Search for the cell housing the specified text and yield its (x, y) center coordinate. 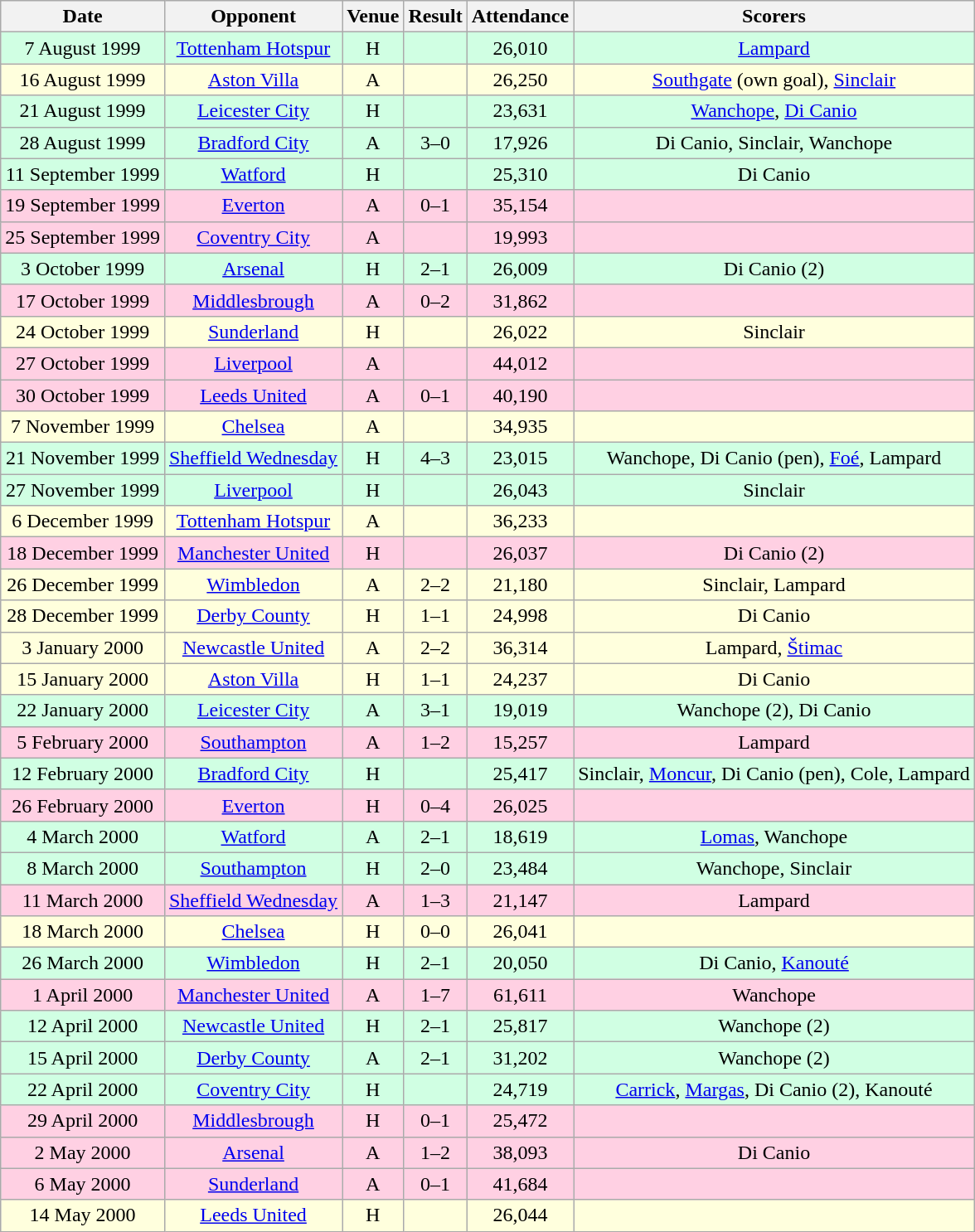
26,037 (520, 553)
6 May 2000 (83, 1184)
26,044 (520, 1215)
30 October 1999 (83, 395)
26,043 (520, 490)
0–2 (435, 300)
Lomas, Wanchope (774, 837)
25,417 (520, 774)
26 March 2000 (83, 963)
0–0 (435, 932)
3–1 (435, 711)
Wanchope, Di Canio (774, 111)
25,817 (520, 1026)
4–3 (435, 458)
26,010 (520, 48)
27 October 1999 (83, 363)
5 February 2000 (83, 742)
36,314 (520, 648)
24,237 (520, 679)
34,935 (520, 427)
21 August 1999 (83, 111)
3 January 2000 (83, 648)
Wanchope (2), Di Canio (774, 711)
18 March 2000 (83, 932)
24 October 1999 (83, 332)
22 April 2000 (83, 1089)
4 March 2000 (83, 837)
Southgate (own goal), Sinclair (774, 80)
8 March 2000 (83, 868)
26,025 (520, 805)
14 May 2000 (83, 1215)
25,310 (520, 174)
22 January 2000 (83, 711)
Sinclair, Moncur, Di Canio (pen), Cole, Lampard (774, 774)
26,041 (520, 932)
3 October 1999 (83, 269)
26,250 (520, 80)
1–3 (435, 900)
11 September 1999 (83, 174)
26 December 1999 (83, 584)
6 December 1999 (83, 521)
11 March 2000 (83, 900)
Di Canio, Sinclair, Wanchope (774, 143)
2 May 2000 (83, 1152)
15 April 2000 (83, 1058)
20,050 (520, 963)
18 December 1999 (83, 553)
23,015 (520, 458)
Wanchope, Di Canio (pen), Foé, Lampard (774, 458)
23,484 (520, 868)
28 December 1999 (83, 616)
12 February 2000 (83, 774)
1 April 2000 (83, 995)
23,631 (520, 111)
26,009 (520, 269)
7 August 1999 (83, 48)
15,257 (520, 742)
40,190 (520, 395)
26,022 (520, 332)
28 August 1999 (83, 143)
31,862 (520, 300)
24,998 (520, 616)
Result (435, 17)
Di Canio, Kanouté (774, 963)
Date (83, 17)
Opponent (253, 17)
Sinclair, Lampard (774, 584)
38,093 (520, 1152)
41,684 (520, 1184)
21,147 (520, 900)
27 November 1999 (83, 490)
31,202 (520, 1058)
24,719 (520, 1089)
15 January 2000 (83, 679)
25 September 1999 (83, 237)
44,012 (520, 363)
Carrick, Margas, Di Canio (2), Kanouté (774, 1089)
19,993 (520, 237)
26 February 2000 (83, 805)
3–0 (435, 143)
Scorers (774, 17)
18,619 (520, 837)
Lampard, Štimac (774, 648)
61,611 (520, 995)
21,180 (520, 584)
Venue (373, 17)
25,472 (520, 1121)
7 November 1999 (83, 427)
12 April 2000 (83, 1026)
19,019 (520, 711)
Wanchope, Sinclair (774, 868)
2–0 (435, 868)
35,154 (520, 206)
17 October 1999 (83, 300)
1–7 (435, 995)
36,233 (520, 521)
21 November 1999 (83, 458)
19 September 1999 (83, 206)
0–4 (435, 805)
Wanchope (774, 995)
16 August 1999 (83, 80)
29 April 2000 (83, 1121)
17,926 (520, 143)
Attendance (520, 17)
